Determine the (X, Y) coordinate at the center of the cell enclosing the given text.  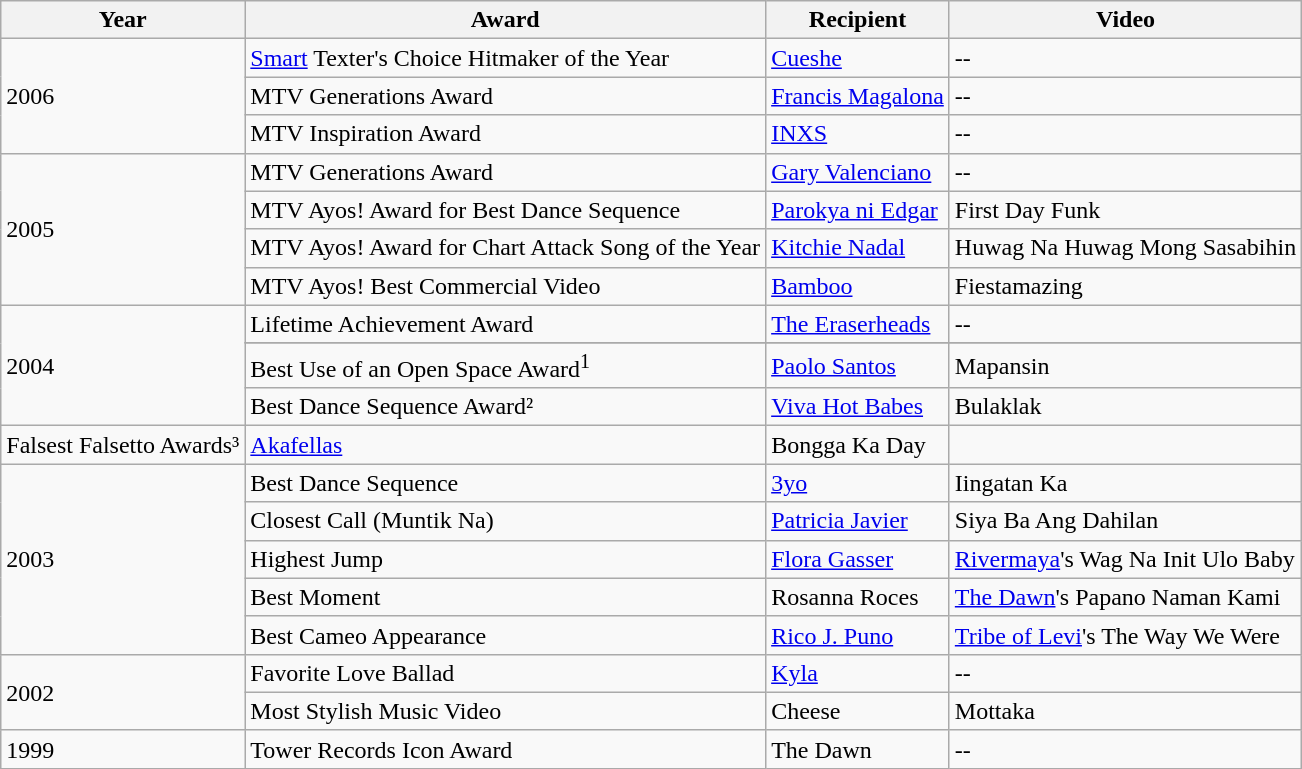
Rivermaya's Wag Na Init Ulo Baby (1125, 559)
3yo (858, 483)
MTV Ayos! Award for Chart Attack Song of the Year (506, 248)
Tribe of Levi's The Way We Were (1125, 635)
1999 (123, 749)
Mapansin (1125, 366)
MTV Inspiration Award (506, 134)
Closest Call (Muntik Na) (506, 521)
Flora Gasser (858, 559)
Cheese (858, 711)
Award (506, 20)
Year (123, 20)
Paolo Santos (858, 366)
MTV Ayos! Award for Best Dance Sequence (506, 210)
Smart Texter's Choice Hitmaker of the Year (506, 58)
Best Dance Sequence Award² (506, 407)
Parokya ni Edgar (858, 210)
Fiestamazing (1125, 286)
2002 (123, 692)
Rico J. Puno (858, 635)
Siya Ba Ang Dahilan (1125, 521)
The Dawn's Papano Naman Kami (1125, 597)
Rosanna Roces (858, 597)
2006 (123, 96)
Best Cameo Appearance (506, 635)
Gary Valenciano (858, 172)
Best Moment (506, 597)
Bulaklak (1125, 407)
Video (1125, 20)
First Day Funk (1125, 210)
Akafellas (506, 445)
Highest Jump (506, 559)
Falsest Falsetto Awards³ (123, 445)
INXS (858, 134)
Recipient (858, 20)
Most Stylish Music Video (506, 711)
Favorite Love Ballad (506, 673)
Kyla (858, 673)
Patricia Javier (858, 521)
Mottaka (1125, 711)
Iingatan Ka (1125, 483)
2005 (123, 229)
Bamboo (858, 286)
Lifetime Achievement Award (506, 324)
Tower Records Icon Award (506, 749)
MTV Ayos! Best Commercial Video (506, 286)
The Dawn (858, 749)
Huwag Na Huwag Mong Sasabihin (1125, 248)
Bongga Ka Day (858, 445)
Viva Hot Babes (858, 407)
2004 (123, 366)
The Eraserheads (858, 324)
Francis Magalona (858, 96)
Best Use of an Open Space Award1 (506, 366)
Kitchie Nadal (858, 248)
Cueshe (858, 58)
2003 (123, 559)
Best Dance Sequence (506, 483)
